Provide the [X, Y] coordinate of the cell's center where the given text is located.  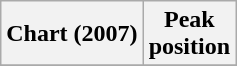
Chart (2007) [72, 34]
Peakposition [189, 34]
